Output the (X, Y) coordinate of the center of the cell containing the given text.  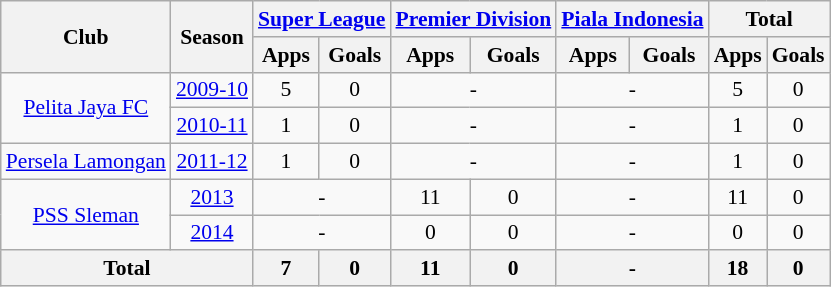
Season (212, 36)
Piala Indonesia (632, 19)
2013 (212, 197)
2011-12 (212, 162)
18 (738, 269)
Premier Division (473, 19)
2010-11 (212, 126)
2014 (212, 233)
PSS Sleman (86, 214)
Club (86, 36)
2009-10 (212, 90)
Pelita Jaya FC (86, 108)
Persela Lamongan (86, 162)
Super League (322, 19)
7 (286, 269)
